Detect which cell encompasses the target text, then output its (x, y) center coordinate. 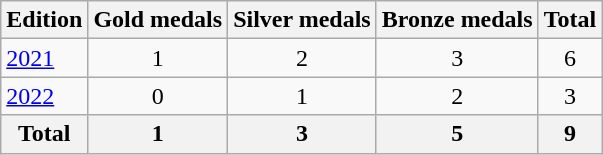
2022 (44, 96)
9 (570, 134)
Gold medals (158, 20)
5 (457, 134)
Bronze medals (457, 20)
Edition (44, 20)
6 (570, 58)
0 (158, 96)
Silver medals (302, 20)
2021 (44, 58)
